Identify which cell holds the provided text, then report its (X, Y) central coordinate. 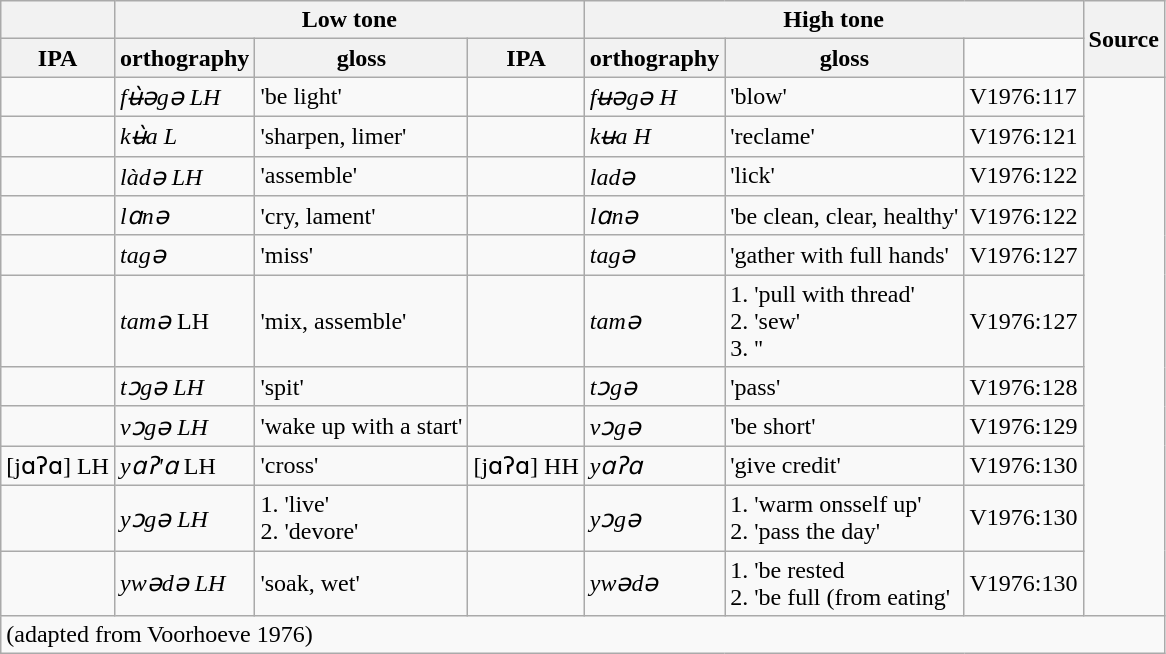
High tone (834, 20)
yɑʔ'ɑ LH (184, 466)
tɔgə (654, 387)
'give credit' (844, 466)
tamə (654, 321)
1. 'be rested2. 'be full (from eating' (844, 582)
tɔgə LH (184, 387)
[jɑʔɑ] LH (58, 466)
'blow' (844, 97)
vɔgə LH (184, 426)
V1976:128 (1024, 387)
'pass' (844, 387)
'be light' (362, 97)
'spit' (362, 387)
[jɑʔɑ] HH (526, 466)
Low tone (349, 20)
'cry, lament' (362, 216)
yɔgə LH (184, 518)
kʉ̀a L (184, 136)
'miss' (362, 255)
'mix, assemble' (362, 321)
V1976:129 (1024, 426)
Source (1124, 39)
ywədə LH (184, 582)
fʉəgə H (654, 97)
'be short' (844, 426)
'reclame' (844, 136)
fʉ̀əgə LH (184, 97)
ywədə (654, 582)
V1976:117 (1024, 97)
làdə LH (184, 176)
tamə LH (184, 321)
'lick' (844, 176)
'sharpen, limer' (362, 136)
yɑʔɑ (654, 466)
V1976:121 (1024, 136)
'cross' (362, 466)
'be clean, clear, healthy' (844, 216)
1. 'warm onsself up'2. 'pass the day' (844, 518)
(adapted from Voorhoeve 1976) (583, 635)
'assemble' (362, 176)
ladə (654, 176)
'wake up with a start' (362, 426)
1. 'pull with thread'2. 'sew'3. '' (844, 321)
vɔgə (654, 426)
'soak, wet' (362, 582)
'gather with full hands' (844, 255)
kʉa H (654, 136)
1. 'live'2. 'devore' (362, 518)
yɔgə (654, 518)
